For the text-containing cell, return its midpoint in [X, Y] coordinate format. 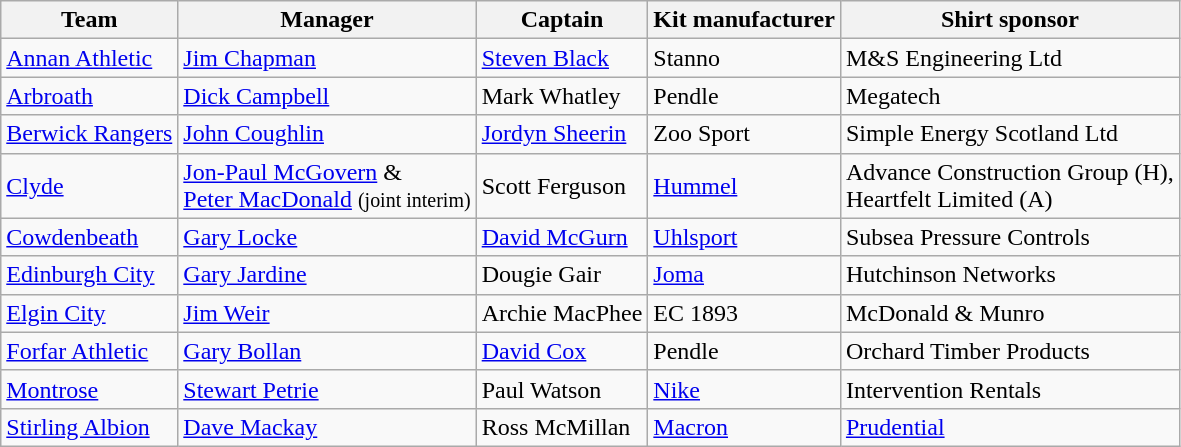
Steven Black [562, 58]
Annan Athletic [90, 58]
Subsea Pressure Controls [1010, 237]
Ross McMillan [562, 427]
Berwick Rangers [90, 134]
Elgin City [90, 313]
EC 1893 [744, 313]
Forfar Athletic [90, 351]
Jim Weir [327, 313]
Cowdenbeath [90, 237]
Macron [744, 427]
Prudential [1010, 427]
Jon-Paul McGovern & Peter MacDonald (joint interim) [327, 186]
Nike [744, 389]
Orchard Timber Products [1010, 351]
Scott Ferguson [562, 186]
Archie MacPhee [562, 313]
Shirt sponsor [1010, 20]
Jim Chapman [327, 58]
Dougie Gair [562, 275]
Captain [562, 20]
Arbroath [90, 96]
Advance Construction Group (H), Heartfelt Limited (A) [1010, 186]
McDonald & Munro [1010, 313]
Hutchinson Networks [1010, 275]
M&S Engineering Ltd [1010, 58]
Clyde [90, 186]
Megatech [1010, 96]
Hummel [744, 186]
Jordyn Sheerin [562, 134]
Stirling Albion [90, 427]
Intervention Rentals [1010, 389]
Manager [327, 20]
Gary Jardine [327, 275]
David Cox [562, 351]
Mark Whatley [562, 96]
Dick Campbell [327, 96]
Montrose [90, 389]
Stewart Petrie [327, 389]
Gary Bollan [327, 351]
Stanno [744, 58]
David McGurn [562, 237]
Zoo Sport [744, 134]
Paul Watson [562, 389]
John Coughlin [327, 134]
Dave Mackay [327, 427]
Simple Energy Scotland Ltd [1010, 134]
Joma [744, 275]
Team [90, 20]
Gary Locke [327, 237]
Kit manufacturer [744, 20]
Uhlsport [744, 237]
Edinburgh City [90, 275]
